Pinpoint the cell where the given text exists, returning its [x, y] midpoint coordinate. 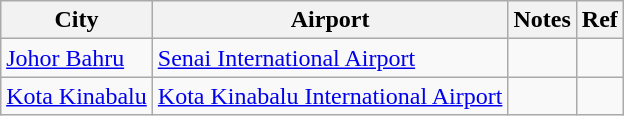
City [77, 20]
Notes [542, 20]
Senai International Airport [330, 58]
Kota Kinabalu [77, 96]
Ref [600, 20]
Johor Bahru [77, 58]
Airport [330, 20]
Kota Kinabalu International Airport [330, 96]
